Return [X, Y] of the center of cell containing provided text 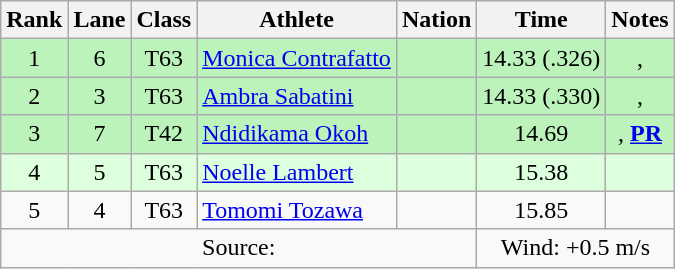
Source: [239, 248]
Time [542, 20]
Athlete [297, 20]
15.85 [542, 210]
Ndidikama Okoh [297, 134]
Rank [34, 20]
1 [34, 58]
, PR [640, 134]
14.33 (.330) [542, 96]
7 [100, 134]
Lane [100, 20]
Nation [436, 20]
Notes [640, 20]
Ambra Sabatini [297, 96]
15.38 [542, 172]
Tomomi Tozawa [297, 210]
6 [100, 58]
T42 [164, 134]
14.69 [542, 134]
Noelle Lambert [297, 172]
Wind: +0.5 m/s [576, 248]
2 [34, 96]
14.33 (.326) [542, 58]
Class [164, 20]
Monica Contrafatto [297, 58]
